Return (x, y) of the center of cell containing provided text 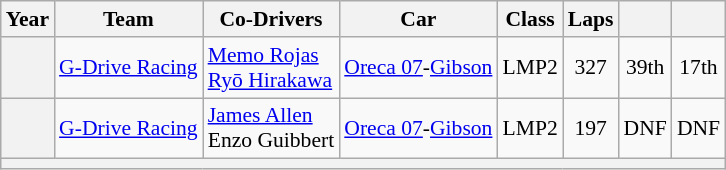
Year (28, 19)
Car (418, 19)
Class (530, 19)
17th (698, 68)
327 (591, 68)
Team (128, 19)
James Allen Enzo Guibbert (272, 128)
Memo Rojas Ryō Hirakawa (272, 68)
Co-Drivers (272, 19)
197 (591, 128)
39th (646, 68)
Laps (591, 19)
